Scan for the cell matching the given text and deliver its [x, y] coordinate at center. 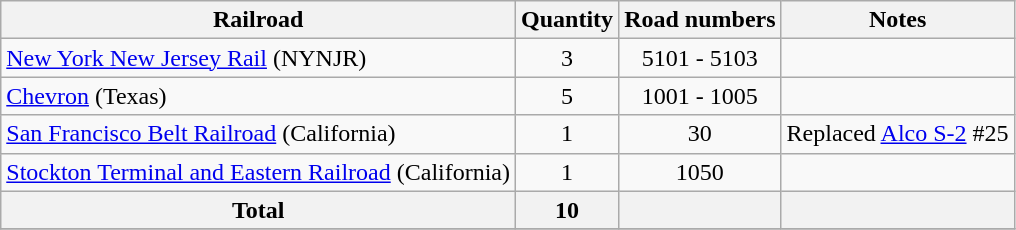
1050 [700, 172]
San Francisco Belt Railroad (California) [258, 134]
3 [568, 58]
10 [568, 210]
Road numbers [700, 20]
Total [258, 210]
Stockton Terminal and Eastern Railroad (California) [258, 172]
Quantity [568, 20]
Railroad [258, 20]
Replaced Alco S-2 #25 [898, 134]
5 [568, 96]
1001 - 1005 [700, 96]
Notes [898, 20]
New York New Jersey Rail (NYNJR) [258, 58]
Chevron (Texas) [258, 96]
30 [700, 134]
5101 - 5103 [700, 58]
